Return (X, Y) of the center of cell containing provided text 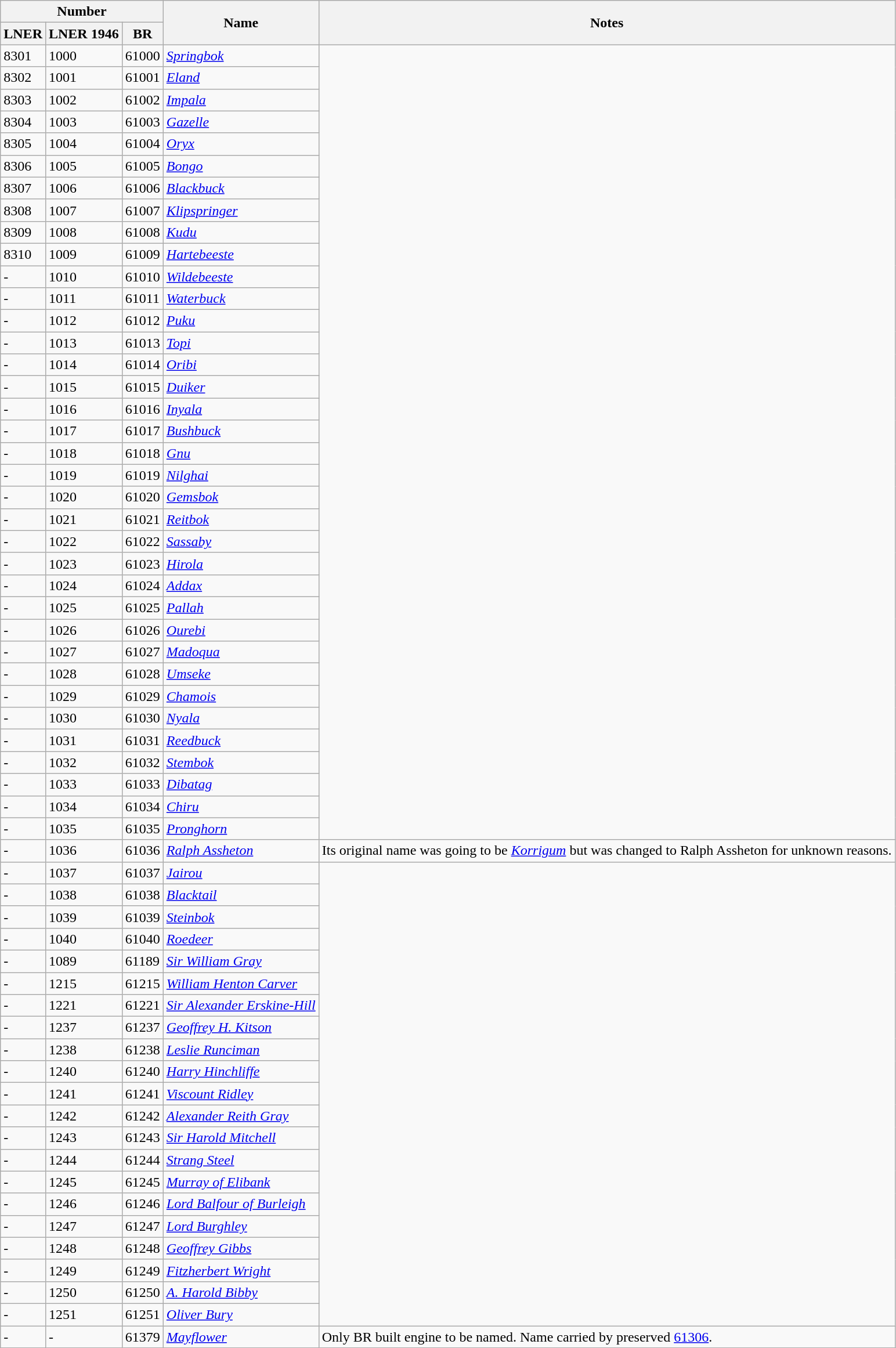
1002 (84, 100)
Viscount Ridley (241, 1094)
61024 (143, 586)
61016 (143, 409)
61009 (143, 254)
1241 (84, 1094)
61037 (143, 873)
8308 (23, 210)
1237 (84, 1028)
Gazelle (241, 122)
61007 (143, 210)
1246 (84, 1204)
Dibatag (241, 785)
1030 (84, 718)
1247 (84, 1226)
1245 (84, 1182)
Murray of Elibank (241, 1182)
Bongo (241, 166)
61240 (143, 1072)
Nyala (241, 718)
Jairou (241, 873)
61038 (143, 895)
61003 (143, 122)
1026 (84, 630)
1012 (84, 321)
Kudu (241, 232)
Steinbok (241, 917)
61021 (143, 519)
Reitbok (241, 519)
Klipspringer (241, 210)
61004 (143, 144)
61017 (143, 431)
61241 (143, 1094)
61026 (143, 630)
61031 (143, 740)
Bushbuck (241, 431)
61189 (143, 961)
1003 (84, 122)
61018 (143, 453)
Pronghorn (241, 829)
61249 (143, 1270)
Leslie Runciman (241, 1050)
Addax (241, 586)
1021 (84, 519)
61221 (143, 1006)
61250 (143, 1292)
1035 (84, 829)
1238 (84, 1050)
Nilghai (241, 475)
LNER 1946 (84, 34)
61020 (143, 497)
Strang Steel (241, 1160)
61247 (143, 1226)
Oribi (241, 365)
61012 (143, 321)
1036 (84, 851)
1040 (84, 939)
61248 (143, 1248)
61008 (143, 232)
Stembok (241, 762)
61237 (143, 1028)
61035 (143, 829)
61010 (143, 277)
1033 (84, 785)
1248 (84, 1248)
61245 (143, 1182)
Duiker (241, 387)
Wildebeeste (241, 277)
1031 (84, 740)
61379 (143, 1336)
61040 (143, 939)
Springbok (241, 56)
61005 (143, 166)
Reedbuck (241, 740)
1019 (84, 475)
61027 (143, 652)
Oryx (241, 144)
61002 (143, 100)
1022 (84, 541)
Number (82, 12)
Geoffrey Gibbs (241, 1248)
61036 (143, 851)
1089 (84, 961)
Ralph Assheton (241, 851)
8302 (23, 78)
Puku (241, 321)
1017 (84, 431)
1249 (84, 1270)
1013 (84, 343)
Sir Alexander Erskine-Hill (241, 1006)
61243 (143, 1138)
1024 (84, 586)
Fitzherbert Wright (241, 1270)
1032 (84, 762)
61006 (143, 188)
61238 (143, 1050)
1015 (84, 387)
1034 (84, 807)
1006 (84, 188)
Topi (241, 343)
1039 (84, 917)
Eland (241, 78)
Impala (241, 100)
61030 (143, 718)
61025 (143, 608)
1008 (84, 232)
Waterbuck (241, 299)
1029 (84, 696)
8301 (23, 56)
61215 (143, 984)
Roedeer (241, 939)
1009 (84, 254)
Chiru (241, 807)
Notes (607, 23)
61013 (143, 343)
1215 (84, 984)
8309 (23, 232)
1221 (84, 1006)
Only BR built engine to be named. Name carried by preserved 61306. (607, 1336)
61015 (143, 387)
Inyala (241, 409)
61029 (143, 696)
A. Harold Bibby (241, 1292)
61033 (143, 785)
1242 (84, 1116)
1240 (84, 1072)
Gnu (241, 453)
61014 (143, 365)
61251 (143, 1314)
1243 (84, 1138)
Blackbuck (241, 188)
Lord Burghley (241, 1226)
Oliver Bury (241, 1314)
Harry Hinchliffe (241, 1072)
Lord Balfour of Burleigh (241, 1204)
1020 (84, 497)
1011 (84, 299)
1037 (84, 873)
1016 (84, 409)
61022 (143, 541)
1014 (84, 365)
61023 (143, 563)
Madoqua (241, 652)
1004 (84, 144)
1023 (84, 563)
1018 (84, 453)
Sassaby (241, 541)
8310 (23, 254)
1005 (84, 166)
61244 (143, 1160)
Ourebi (241, 630)
1025 (84, 608)
8304 (23, 122)
Geoffrey H. Kitson (241, 1028)
Hartebeeste (241, 254)
61246 (143, 1204)
Sir Harold Mitchell (241, 1138)
61032 (143, 762)
61011 (143, 299)
Alexander Reith Gray (241, 1116)
1000 (84, 56)
Umseke (241, 674)
61034 (143, 807)
William Henton Carver (241, 984)
1251 (84, 1314)
61000 (143, 56)
1244 (84, 1160)
LNER (23, 34)
61039 (143, 917)
61019 (143, 475)
Chamois (241, 696)
Gemsbok (241, 497)
8306 (23, 166)
Pallah (241, 608)
61001 (143, 78)
1007 (84, 210)
61028 (143, 674)
Sir William Gray (241, 961)
Hirola (241, 563)
8305 (23, 144)
Name (241, 23)
61242 (143, 1116)
1028 (84, 674)
1250 (84, 1292)
8303 (23, 100)
1010 (84, 277)
8307 (23, 188)
BR (143, 34)
Blacktail (241, 895)
Its original name was going to be Korrigum but was changed to Ralph Assheton for unknown reasons. (607, 851)
Mayflower (241, 1336)
1038 (84, 895)
1001 (84, 78)
1027 (84, 652)
